Find where the given text appears and provide that cell's center as [x, y] coordinate. 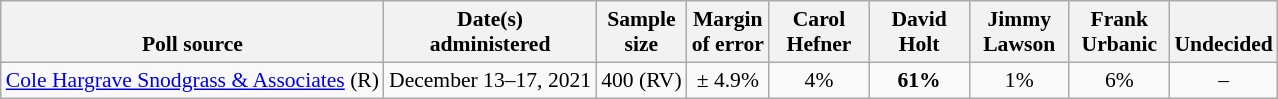
6% [1119, 80]
4% [819, 80]
Marginof error [728, 32]
61% [919, 80]
Poll source [192, 32]
– [1223, 80]
1% [1019, 80]
DavidHolt [919, 32]
Cole Hargrave Snodgrass & Associates (R) [192, 80]
December 13–17, 2021 [490, 80]
JimmyLawson [1019, 32]
Date(s)administered [490, 32]
Samplesize [642, 32]
± 4.9% [728, 80]
400 (RV) [642, 80]
Undecided [1223, 32]
CarolHefner [819, 32]
FrankUrbanic [1119, 32]
